Provide the (x, y) coordinate of the cell's center where the given text is located.  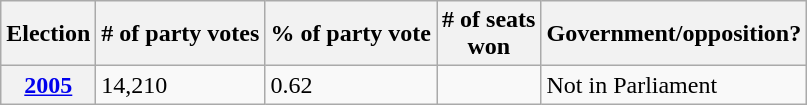
# of seatswon (489, 34)
14,210 (180, 85)
# of party votes (180, 34)
0.62 (351, 85)
% of party vote (351, 34)
Not in Parliament (674, 85)
Election (48, 34)
2005 (48, 85)
Government/opposition? (674, 34)
